Determine the [X, Y] coordinate at the center of the cell enclosing the given text.  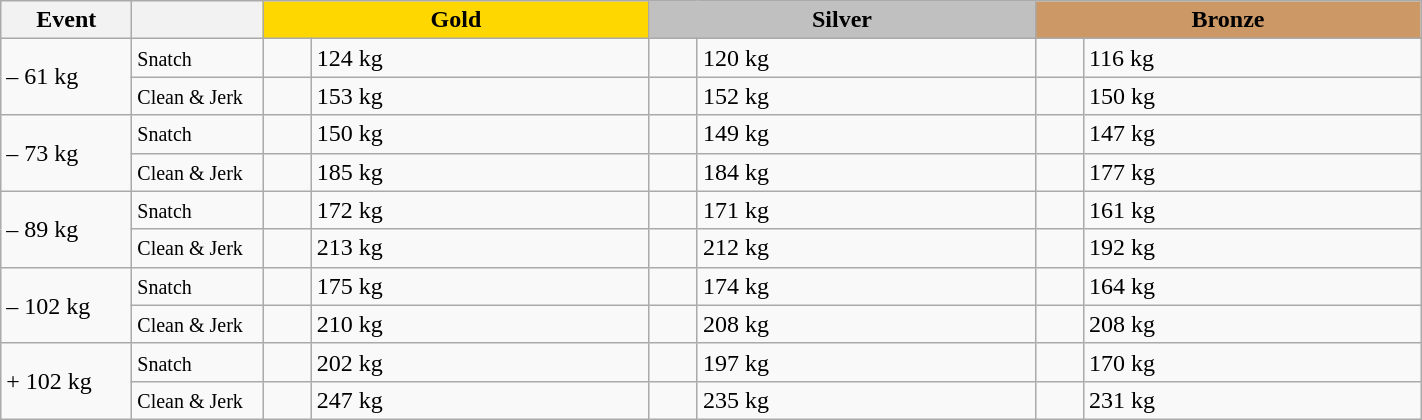
247 kg [480, 400]
116 kg [1252, 58]
210 kg [480, 324]
120 kg [866, 58]
235 kg [866, 400]
185 kg [480, 172]
197 kg [866, 362]
147 kg [1252, 134]
177 kg [1252, 172]
– 102 kg [66, 305]
184 kg [866, 172]
Bronze [1228, 20]
153 kg [480, 96]
170 kg [1252, 362]
175 kg [480, 286]
– 61 kg [66, 77]
171 kg [866, 210]
Event [66, 20]
164 kg [1252, 286]
– 73 kg [66, 153]
174 kg [866, 286]
161 kg [1252, 210]
Silver [842, 20]
124 kg [480, 58]
149 kg [866, 134]
212 kg [866, 248]
+ 102 kg [66, 381]
152 kg [866, 96]
231 kg [1252, 400]
Gold [456, 20]
– 89 kg [66, 229]
192 kg [1252, 248]
172 kg [480, 210]
202 kg [480, 362]
213 kg [480, 248]
